Extract the (x, y) coordinate from the center of the cell holding the provided text.  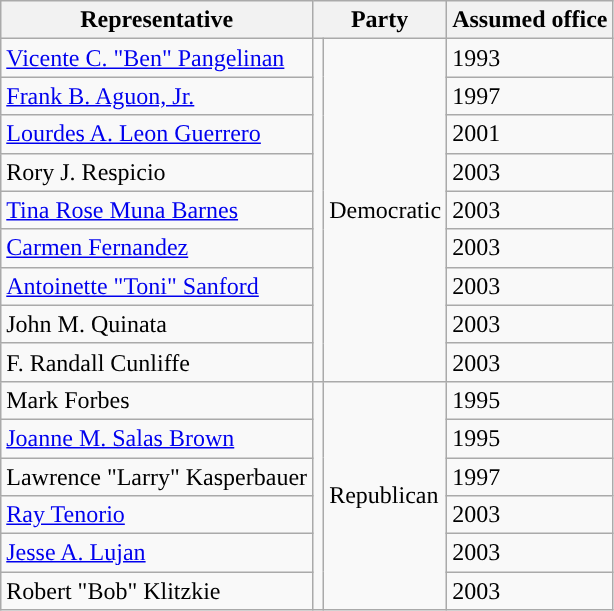
Assumed office (530, 20)
Democratic (386, 210)
Tina Rose Muna Barnes (157, 210)
Mark Forbes (157, 400)
F. Randall Cunliffe (157, 362)
1993 (530, 58)
Vicente C. "Ben" Pangelinan (157, 58)
Rory J. Respicio (157, 172)
Antoinette "Toni" Sanford (157, 286)
Lourdes A. Leon Guerrero (157, 134)
Joanne M. Salas Brown (157, 438)
Ray Tenorio (157, 515)
Robert "Bob" Klitzkie (157, 591)
John M. Quinata (157, 324)
Representative (157, 20)
Republican (386, 495)
Lawrence "Larry" Kasperbauer (157, 477)
Jesse A. Lujan (157, 553)
2001 (530, 134)
Carmen Fernandez (157, 248)
Party (380, 20)
Frank B. Aguon, Jr. (157, 96)
